Return (X, Y) of the center of cell containing provided text 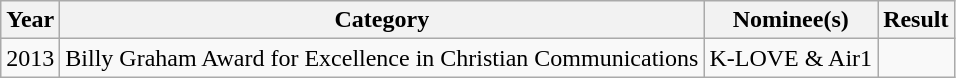
Nominee(s) (791, 20)
2013 (30, 58)
Year (30, 20)
K-LOVE & Air1 (791, 58)
Category (382, 20)
Billy Graham Award for Excellence in Christian Communications (382, 58)
Result (916, 20)
